For the text-containing cell, return its midpoint in (x, y) coordinate format. 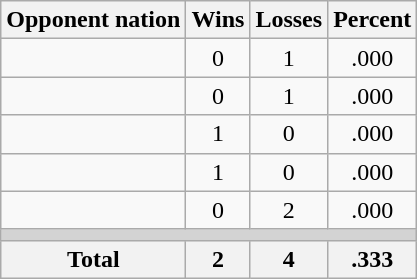
Percent (372, 20)
4 (289, 259)
.333 (372, 259)
Losses (289, 20)
Opponent nation (94, 20)
Wins (218, 20)
Total (94, 259)
